Return [x, y] of the center of cell containing provided text 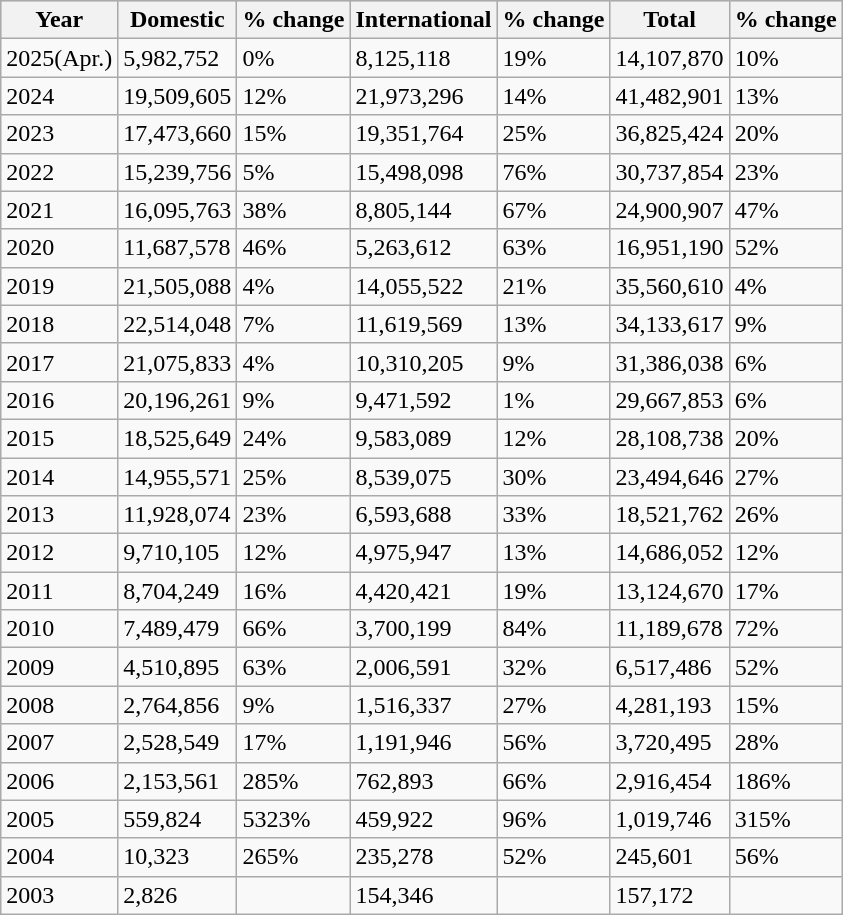
20,196,261 [178, 400]
5,982,752 [178, 58]
2021 [60, 210]
14,055,522 [424, 286]
245,601 [670, 857]
11,928,074 [178, 515]
Year [60, 20]
2,153,561 [178, 781]
21% [554, 286]
International [424, 20]
2004 [60, 857]
72% [786, 629]
21,075,833 [178, 362]
2,764,856 [178, 705]
459,922 [424, 819]
2014 [60, 477]
67% [554, 210]
15,498,098 [424, 172]
2025(Apr.) [60, 58]
235,278 [424, 857]
10% [786, 58]
36,825,424 [670, 134]
3,720,495 [670, 743]
2024 [60, 96]
19,509,605 [178, 96]
46% [294, 248]
1,019,746 [670, 819]
6,593,688 [424, 515]
23,494,646 [670, 477]
2003 [60, 895]
0% [294, 58]
2018 [60, 324]
4,281,193 [670, 705]
21,973,296 [424, 96]
6,517,486 [670, 667]
5,263,612 [424, 248]
35,560,610 [670, 286]
2023 [60, 134]
14,686,052 [670, 553]
34,133,617 [670, 324]
2,528,549 [178, 743]
Domestic [178, 20]
2005 [60, 819]
18,525,649 [178, 438]
38% [294, 210]
32% [554, 667]
2016 [60, 400]
16,095,763 [178, 210]
3,700,199 [424, 629]
15,239,756 [178, 172]
30,737,854 [670, 172]
2,916,454 [670, 781]
4,420,421 [424, 591]
2020 [60, 248]
1,516,337 [424, 705]
2011 [60, 591]
4,510,895 [178, 667]
17,473,660 [178, 134]
154,346 [424, 895]
1% [554, 400]
13,124,670 [670, 591]
21,505,088 [178, 286]
8,704,249 [178, 591]
28% [786, 743]
7% [294, 324]
19,351,764 [424, 134]
1,191,946 [424, 743]
10,310,205 [424, 362]
47% [786, 210]
2009 [60, 667]
11,687,578 [178, 248]
24% [294, 438]
762,893 [424, 781]
285% [294, 781]
10,323 [178, 857]
8,125,118 [424, 58]
84% [554, 629]
14,107,870 [670, 58]
26% [786, 515]
22,514,048 [178, 324]
2015 [60, 438]
2008 [60, 705]
559,824 [178, 819]
2022 [60, 172]
2013 [60, 515]
186% [786, 781]
31,386,038 [670, 362]
2017 [60, 362]
2010 [60, 629]
2,826 [178, 895]
14,955,571 [178, 477]
7,489,479 [178, 629]
30% [554, 477]
8,539,075 [424, 477]
29,667,853 [670, 400]
315% [786, 819]
14% [554, 96]
16% [294, 591]
9,471,592 [424, 400]
2019 [60, 286]
4,975,947 [424, 553]
5323% [294, 819]
2007 [60, 743]
265% [294, 857]
2,006,591 [424, 667]
11,189,678 [670, 629]
9,583,089 [424, 438]
41,482,901 [670, 96]
76% [554, 172]
5% [294, 172]
8,805,144 [424, 210]
9,710,105 [178, 553]
157,172 [670, 895]
96% [554, 819]
28,108,738 [670, 438]
24,900,907 [670, 210]
2006 [60, 781]
2012 [60, 553]
Total [670, 20]
16,951,190 [670, 248]
18,521,762 [670, 515]
33% [554, 515]
11,619,569 [424, 324]
